Pinpoint the cell where the given text exists, returning its (X, Y) midpoint coordinate. 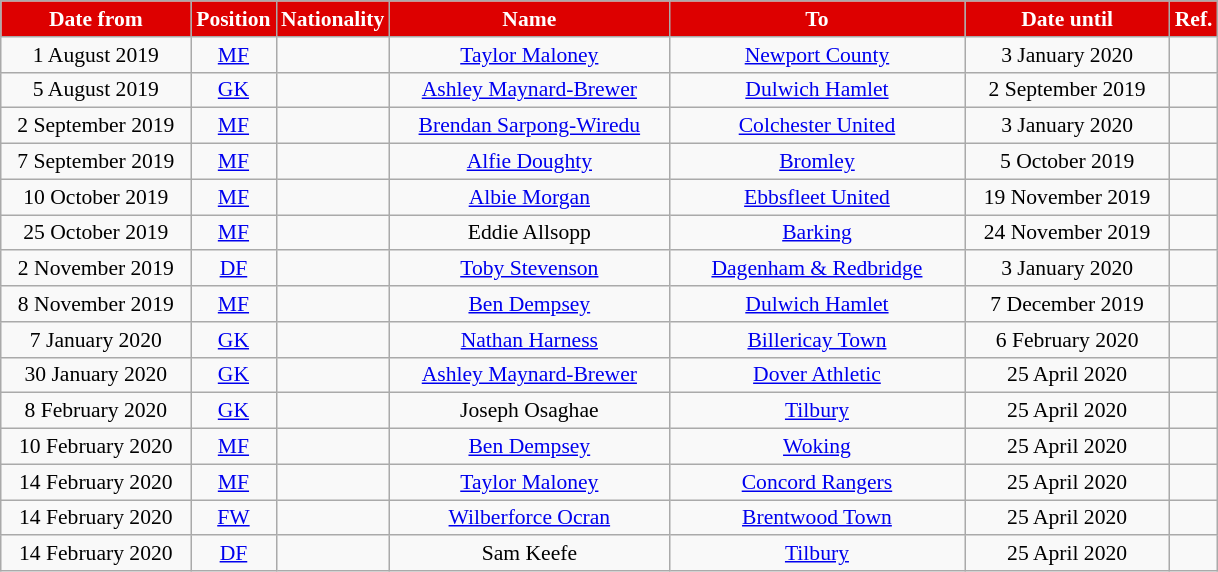
Dover Athletic (816, 375)
8 February 2020 (96, 411)
Sam Keefe (529, 554)
Dagenham & Redbridge (816, 269)
Wilberforce Ocran (529, 518)
Bromley (816, 162)
To (816, 19)
10 February 2020 (96, 447)
2 November 2019 (96, 269)
Ebbsfleet United (816, 197)
5 October 2019 (1068, 162)
Woking (816, 447)
Joseph Osaghae (529, 411)
10 October 2019 (96, 197)
Position (234, 19)
Brentwood Town (816, 518)
Toby Stevenson (529, 269)
Ref. (1194, 19)
Colchester United (816, 126)
5 August 2019 (96, 90)
Eddie Allsopp (529, 233)
7 January 2020 (96, 340)
Concord Rangers (816, 482)
FW (234, 518)
1 August 2019 (96, 55)
Alfie Doughty (529, 162)
Billericay Town (816, 340)
19 November 2019 (1068, 197)
8 November 2019 (96, 304)
30 January 2020 (96, 375)
Brendan Sarpong-Wiredu (529, 126)
Date until (1068, 19)
6 February 2020 (1068, 340)
24 November 2019 (1068, 233)
Albie Morgan (529, 197)
Date from (96, 19)
Nathan Harness (529, 340)
25 October 2019 (96, 233)
7 September 2019 (96, 162)
Name (529, 19)
Newport County (816, 55)
Barking (816, 233)
Nationality (332, 19)
7 December 2019 (1068, 304)
